Output the [x, y] coordinate of the center of the cell containing the given text.  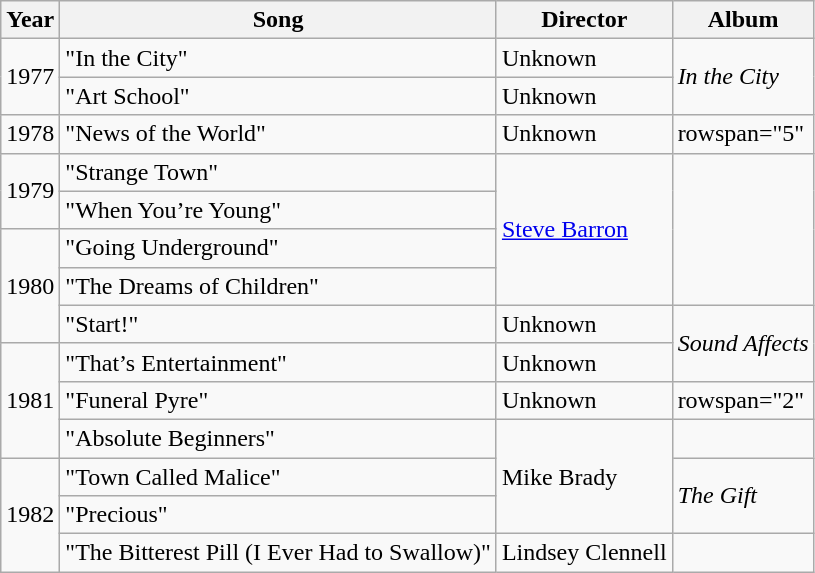
"In the City" [278, 58]
"Start!" [278, 324]
"The Dreams of Children" [278, 286]
"Absolute Beginners" [278, 438]
Director [584, 20]
Song [278, 20]
1982 [30, 515]
"That’s Entertainment" [278, 362]
"News of the World" [278, 134]
"When You’re Young" [278, 210]
1980 [30, 286]
"Precious" [278, 515]
"The Bitterest Pill (I Ever Had to Swallow)" [278, 553]
1977 [30, 77]
Steve Barron [584, 229]
1981 [30, 400]
Album [743, 20]
"Strange Town" [278, 172]
"Funeral Pyre" [278, 400]
Sound Affects [743, 343]
"Town Called Malice" [278, 477]
The Gift [743, 496]
rowspan="5" [743, 134]
Year [30, 20]
In the City [743, 77]
1979 [30, 191]
Mike Brady [584, 476]
1978 [30, 134]
rowspan="2" [743, 400]
"Going Underground" [278, 248]
"Art School" [278, 96]
Lindsey Clennell [584, 553]
